Return (X, Y) of the center of cell containing provided text 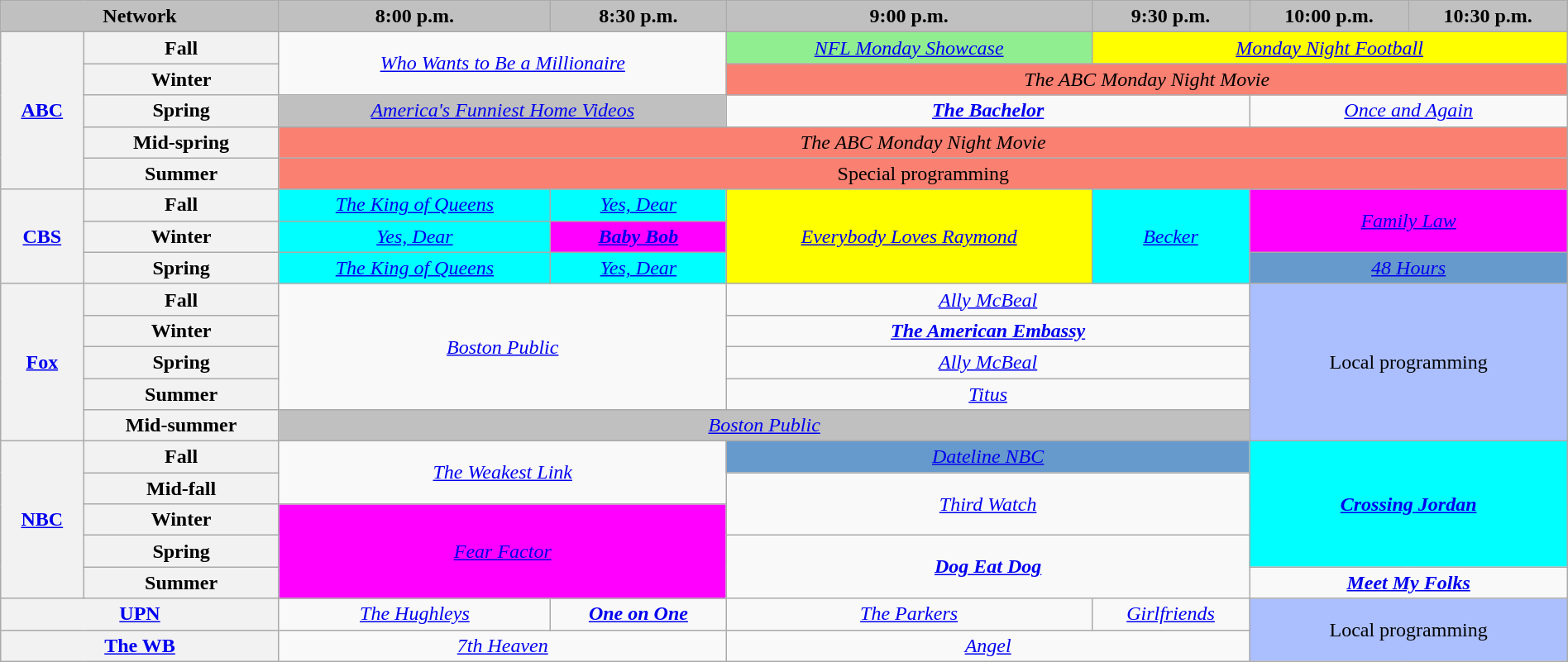
Monday Night Football (1330, 48)
The Hughleys (414, 614)
Dateline NBC (987, 457)
Girlfriends (1171, 614)
Special programming (923, 174)
The WB (141, 645)
The American Embassy (987, 331)
10:00 p.m. (1329, 17)
Third Watch (987, 504)
Network (141, 17)
Angel (987, 645)
Mid-spring (181, 142)
10:30 p.m. (1488, 17)
ABC (42, 111)
One on One (638, 614)
Becker (1171, 236)
9:00 p.m. (909, 17)
NFL Monday Showcase (909, 48)
Mid-summer (181, 426)
48 Hours (1408, 268)
America's Funniest Home Videos (503, 111)
Mid-fall (181, 488)
Fox (42, 362)
CBS (42, 236)
The Weakest Link (503, 473)
8:00 p.m. (414, 17)
8:30 p.m. (638, 17)
Baby Bob (638, 236)
Family Law (1408, 221)
Fear Factor (503, 551)
9:30 p.m. (1171, 17)
The Parkers (909, 614)
Everybody Loves Raymond (909, 236)
Once and Again (1408, 111)
Meet My Folks (1408, 583)
Titus (987, 394)
The Bachelor (987, 111)
UPN (141, 614)
NBC (42, 520)
Crossing Jordan (1408, 504)
7th Heaven (503, 645)
Who Wants to Be a Millionaire (503, 64)
Dog Eat Dog (987, 567)
